Search for the cell housing the specified text and yield its [X, Y] center coordinate. 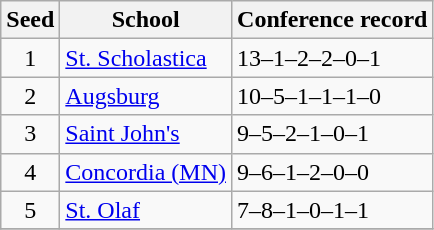
School [146, 20]
5 [30, 210]
Concordia (MN) [146, 172]
Augsburg [146, 96]
3 [30, 134]
Saint John's [146, 134]
10–5–1–1–1–0 [332, 96]
Conference record [332, 20]
13–1–2–2–0–1 [332, 58]
9–6–1–2–0–0 [332, 172]
9–5–2–1–0–1 [332, 134]
7–8–1–0–1–1 [332, 210]
Seed [30, 20]
St. Scholastica [146, 58]
4 [30, 172]
2 [30, 96]
St. Olaf [146, 210]
1 [30, 58]
